Return the [X, Y] coordinate for the center point of the cell that contains the specified text.  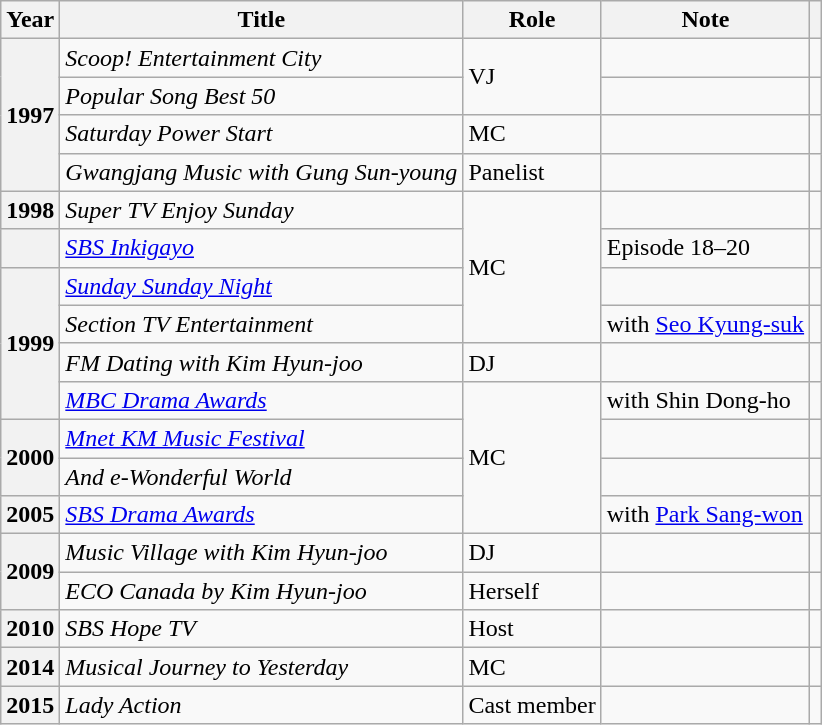
Musical Journey to Yesterday [262, 667]
Music Village with Kim Hyun-joo [262, 553]
Saturday Power Start [262, 134]
Year [30, 20]
Herself [532, 591]
Episode 18–20 [705, 248]
1999 [30, 343]
with Park Sang-won [705, 515]
Lady Action [262, 705]
ECO Canada by Kim Hyun-joo [262, 591]
Host [532, 629]
SBS Inkigayo [262, 248]
Gwangjang Music with Gung Sun-young [262, 172]
Scoop! Entertainment City [262, 58]
with Seo Kyung-suk [705, 324]
2014 [30, 667]
VJ [532, 77]
2009 [30, 572]
with Shin Dong-ho [705, 400]
Cast member [532, 705]
2010 [30, 629]
Panelist [532, 172]
MBC Drama Awards [262, 400]
Role [532, 20]
Mnet KM Music Festival [262, 438]
SBS Hope TV [262, 629]
Sunday Sunday Night [262, 286]
FM Dating with Kim Hyun-joo [262, 362]
Super TV Enjoy Sunday [262, 210]
Popular Song Best 50 [262, 96]
1997 [30, 115]
Note [705, 20]
2015 [30, 705]
And e-Wonderful World [262, 477]
2005 [30, 515]
Title [262, 20]
2000 [30, 457]
Section TV Entertainment [262, 324]
SBS Drama Awards [262, 515]
1998 [30, 210]
